Detect which cell encompasses the target text, then output its [X, Y] center coordinate. 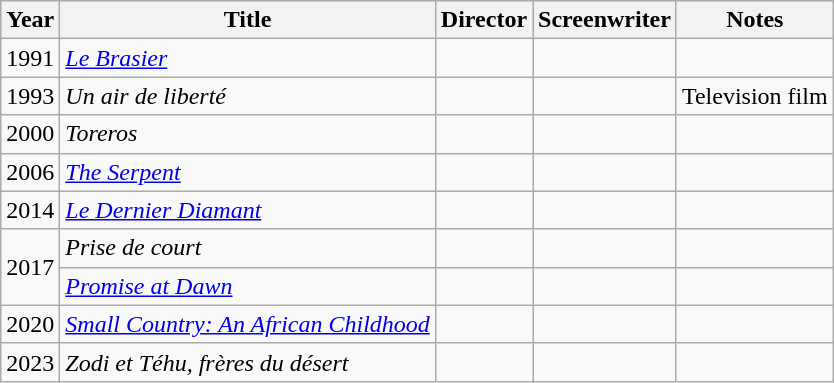
2020 [30, 324]
1993 [30, 96]
Year [30, 20]
Notes [754, 20]
Le Brasier [248, 58]
Zodi et Téhu, frères du désert [248, 362]
2023 [30, 362]
Le Dernier Diamant [248, 210]
Title [248, 20]
2000 [30, 134]
2006 [30, 172]
1991 [30, 58]
Un air de liberté [248, 96]
Promise at Dawn [248, 286]
Toreros [248, 134]
Director [484, 20]
Small Country: An African Childhood [248, 324]
Television film [754, 96]
2014 [30, 210]
2017 [30, 267]
Prise de court [248, 248]
The Serpent [248, 172]
Screenwriter [605, 20]
